Find where the given text appears and provide that cell's center as (x, y) coordinate. 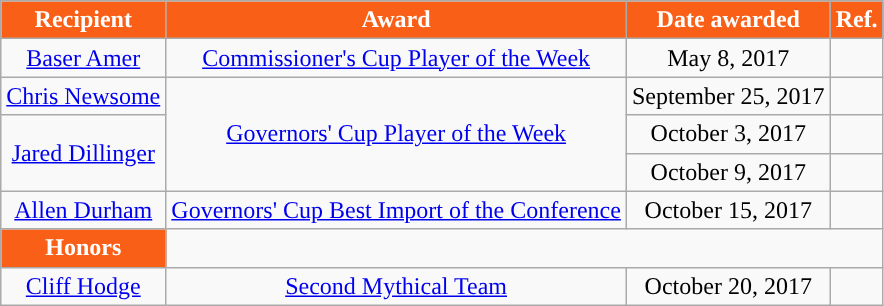
Date awarded (728, 20)
Ref. (856, 20)
Jared Dillinger (84, 153)
Governors' Cup Player of the Week (396, 134)
Award (396, 20)
October 3, 2017 (728, 134)
Commissioner's Cup Player of the Week (396, 58)
October 15, 2017 (728, 210)
October 20, 2017 (728, 286)
Chris Newsome (84, 96)
Second Mythical Team (396, 286)
Honors (84, 248)
Governors' Cup Best Import of the Conference (396, 210)
Baser Amer (84, 58)
May 8, 2017 (728, 58)
October 9, 2017 (728, 172)
Allen Durham (84, 210)
Recipient (84, 20)
Cliff Hodge (84, 286)
September 25, 2017 (728, 96)
